Extract the (x, y) coordinate from the center of the cell holding the provided text.  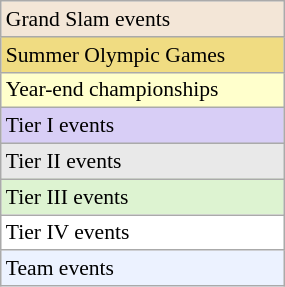
Tier III events (142, 197)
Tier II events (142, 162)
Year-end championships (142, 90)
Team events (142, 269)
Grand Slam events (142, 19)
Summer Olympic Games (142, 55)
Tier IV events (142, 233)
Tier I events (142, 126)
